Output the (X, Y) coordinate of the center of the cell containing the given text.  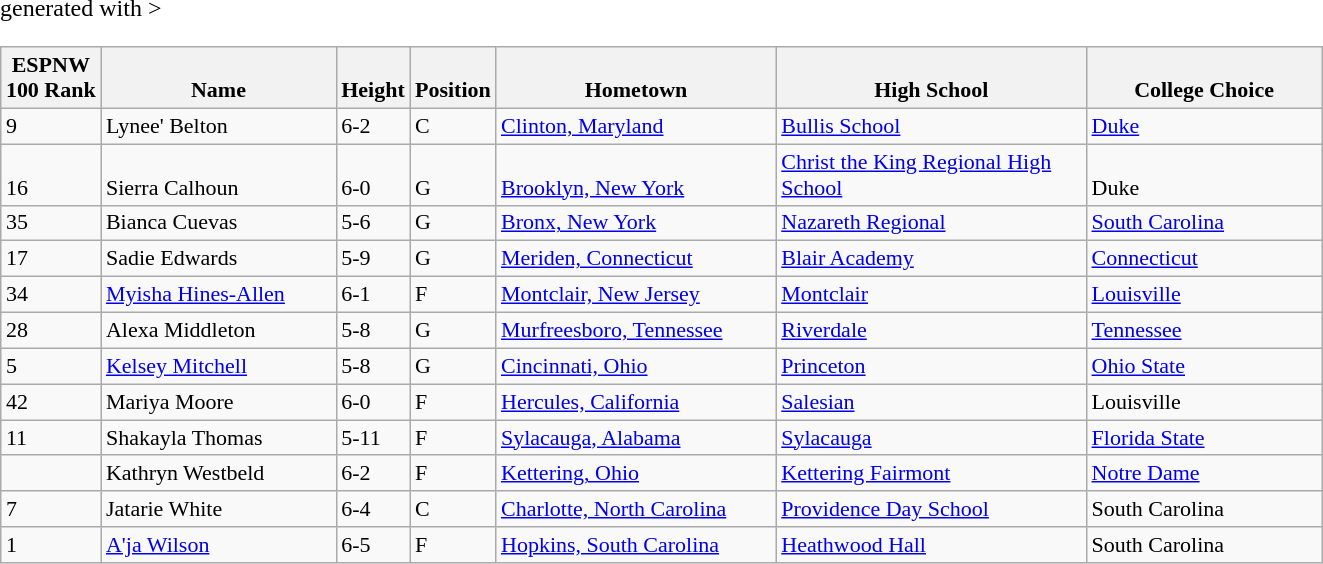
Riverdale (931, 330)
Brooklyn, New York (636, 174)
11 (51, 438)
16 (51, 174)
Connecticut (1204, 259)
Name (218, 78)
7 (51, 509)
42 (51, 402)
College Choice (1204, 78)
Mariya Moore (218, 402)
Kettering Fairmont (931, 473)
Kettering, Ohio (636, 473)
9 (51, 126)
Nazareth Regional (931, 223)
Sylacauga (931, 438)
6-4 (373, 509)
5-6 (373, 223)
Montclair, New Jersey (636, 295)
6-1 (373, 295)
Tennessee (1204, 330)
Meriden, Connecticut (636, 259)
Height (373, 78)
Bullis School (931, 126)
Blair Academy (931, 259)
Alexa Middleton (218, 330)
Salesian (931, 402)
Hercules, California (636, 402)
Charlotte, North Carolina (636, 509)
Princeton (931, 366)
Myisha Hines-Allen (218, 295)
Jatarie White (218, 509)
ESPNW100 Rank (51, 78)
Shakayla Thomas (218, 438)
Christ the King Regional High School (931, 174)
Providence Day School (931, 509)
Lynee' Belton (218, 126)
Bronx, New York (636, 223)
Notre Dame (1204, 473)
Cincinnati, Ohio (636, 366)
5-11 (373, 438)
Clinton, Maryland (636, 126)
5 (51, 366)
Bianca Cuevas (218, 223)
Montclair (931, 295)
17 (51, 259)
28 (51, 330)
Florida State (1204, 438)
Heathwood Hall (931, 545)
Sadie Edwards (218, 259)
Ohio State (1204, 366)
Hopkins, South Carolina (636, 545)
1 (51, 545)
A'ja Wilson (218, 545)
Murfreesboro, Tennessee (636, 330)
35 (51, 223)
6-5 (373, 545)
Sylacauga, Alabama (636, 438)
Kelsey Mitchell (218, 366)
Hometown (636, 78)
34 (51, 295)
Position (453, 78)
High School (931, 78)
5-9 (373, 259)
Sierra Calhoun (218, 174)
Kathryn Westbeld (218, 473)
